Pinpoint the cell where the given text exists, returning its (X, Y) midpoint coordinate. 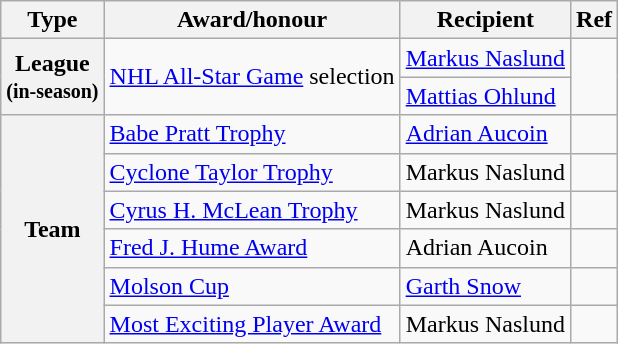
Cyclone Taylor Trophy (252, 172)
NHL All-Star Game selection (252, 77)
Mattias Ohlund (485, 96)
Garth Snow (485, 286)
Molson Cup (252, 286)
Fred J. Hume Award (252, 248)
League(in-season) (52, 77)
Award/honour (252, 20)
Ref (594, 20)
Type (52, 20)
Most Exciting Player Award (252, 324)
Cyrus H. McLean Trophy (252, 210)
Recipient (485, 20)
Babe Pratt Trophy (252, 134)
Team (52, 229)
